From the cell containing the given text, extract its center point as (x, y) coordinate. 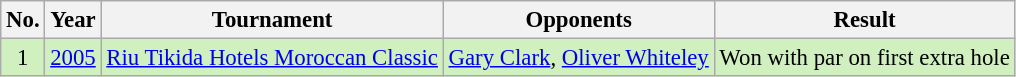
Year (73, 20)
Gary Clark, Oliver Whiteley (578, 58)
Opponents (578, 20)
Won with par on first extra hole (864, 58)
Result (864, 20)
Tournament (272, 20)
Riu Tikida Hotels Moroccan Classic (272, 58)
1 (23, 58)
No. (23, 20)
2005 (73, 58)
